Find where the given text appears and provide that cell's center as (X, Y) coordinate. 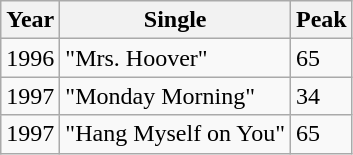
"Mrs. Hoover" (176, 58)
1996 (30, 58)
Single (176, 20)
34 (321, 96)
Peak (321, 20)
Year (30, 20)
"Hang Myself on You" (176, 134)
"Monday Morning" (176, 96)
